Return the (x, y) coordinate for the center point of the cell that contains the specified text.  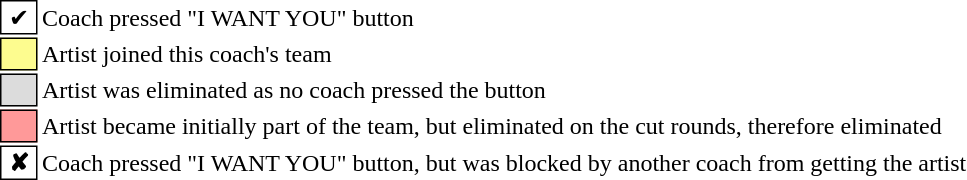
✔ (19, 17)
Coach pressed "I WANT YOU" button, but was blocked by another coach from getting the artist (504, 163)
Artist joined this coach's team (504, 54)
Artist became initially part of the team, but eliminated on the cut rounds, therefore eliminated (504, 126)
Artist was eliminated as no coach pressed the button (504, 90)
Coach pressed "I WANT YOU" button (504, 17)
✘ (19, 163)
